From the cell containing the given text, extract its center point as [x, y] coordinate. 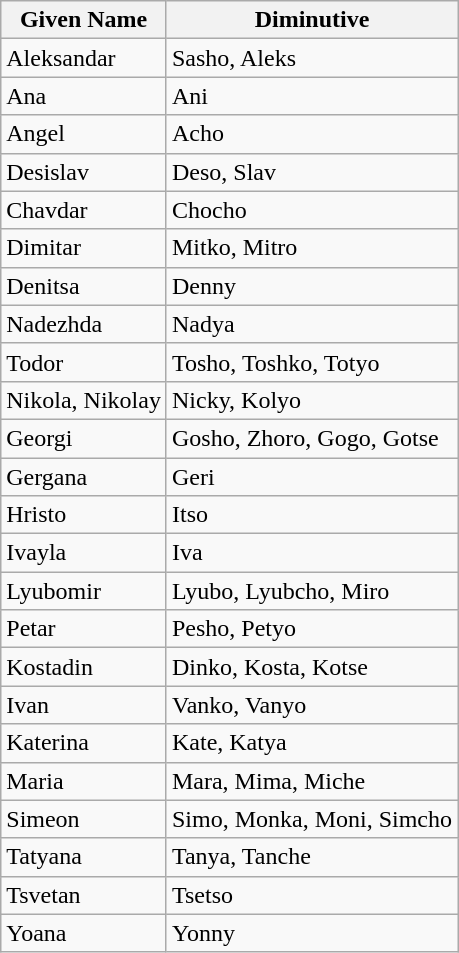
Todor [84, 362]
Lyubo, Lyubcho, Miro [312, 591]
Tanya, Tanche [312, 857]
Ivayla [84, 553]
Itso [312, 515]
Tatyana [84, 857]
Nikola, Nikolay [84, 400]
Nadya [312, 324]
Ani [312, 96]
Gergana [84, 477]
Lyubomir [84, 591]
Hristo [84, 515]
Katerina [84, 743]
Maria [84, 781]
Angel [84, 134]
Kate, Katya [312, 743]
Petar [84, 629]
Georgi [84, 438]
Given Name [84, 20]
Diminutive [312, 20]
Aleksandar [84, 58]
Chavdar [84, 210]
Deso, Slav [312, 172]
Yonny [312, 933]
Simeon [84, 819]
Iva [312, 553]
Nadezhda [84, 324]
Ivan [84, 705]
Vanko, Vanyo [312, 705]
Tosho, Toshko, Totyo [312, 362]
Mara, Mima, Miche [312, 781]
Ana [84, 96]
Tsetso [312, 895]
Chocho [312, 210]
Kostadin [84, 667]
Tsvetan [84, 895]
Yoana [84, 933]
Simo, Monka, Moni, Simcho [312, 819]
Mitko, Mitro [312, 248]
Dinko, Kosta, Kotse [312, 667]
Denny [312, 286]
Pesho, Petyo [312, 629]
Desislav [84, 172]
Geri [312, 477]
Acho [312, 134]
Sasho, Aleks [312, 58]
Gosho, Zhoro, Gogo, Gotse [312, 438]
Denitsa [84, 286]
Dimitar [84, 248]
Nicky, Kolyo [312, 400]
